Search for the cell housing the specified text and yield its [X, Y] center coordinate. 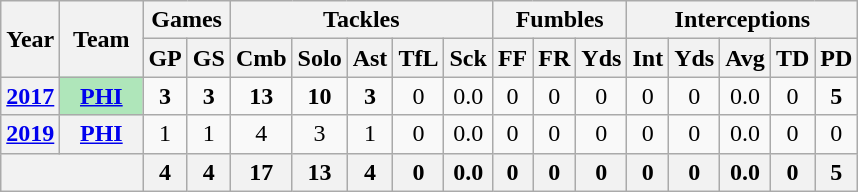
Interceptions [742, 20]
Ast [370, 58]
17 [261, 172]
Games [186, 20]
TD [792, 58]
Year [30, 39]
TfL [418, 58]
Fumbles [560, 20]
GP [165, 58]
2017 [30, 96]
Sck [468, 58]
Int [648, 58]
Avg [746, 58]
Team [102, 39]
FR [554, 58]
GS [208, 58]
Tackles [361, 20]
FF [512, 58]
Solo [320, 58]
Cmb [261, 58]
2019 [30, 134]
PD [836, 58]
10 [320, 96]
